Find where the given text appears and provide that cell's center as [x, y] coordinate. 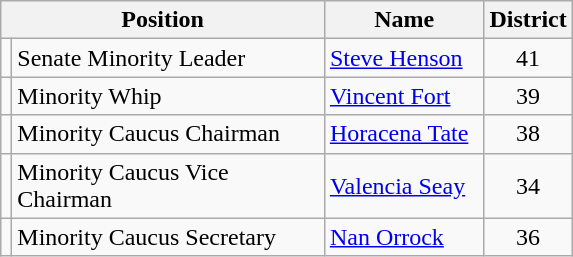
36 [528, 237]
Minority Caucus Vice Chairman [168, 186]
Valencia Seay [404, 186]
Minority Whip [168, 96]
39 [528, 96]
41 [528, 58]
Steve Henson [404, 58]
34 [528, 186]
Minority Caucus Secretary [168, 237]
Senate Minority Leader [168, 58]
38 [528, 134]
Nan Orrock [404, 237]
Name [404, 20]
Minority Caucus Chairman [168, 134]
District [528, 20]
Position [163, 20]
Vincent Fort [404, 96]
Horacena Tate [404, 134]
